Output the (x, y) coordinate of the center of the cell containing the given text.  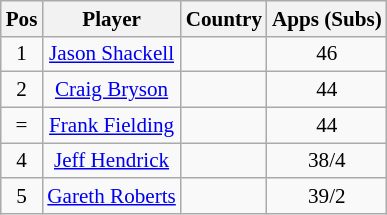
Pos (22, 18)
Apps (Subs) (327, 18)
46 (327, 54)
Player (111, 18)
= (22, 124)
Jason Shackell (111, 54)
Craig Bryson (111, 90)
4 (22, 160)
Jeff Hendrick (111, 160)
Gareth Roberts (111, 196)
38/4 (327, 160)
2 (22, 90)
39/2 (327, 196)
Country (224, 18)
Frank Fielding (111, 124)
1 (22, 54)
5 (22, 196)
